Identify which cell holds the provided text, then report its [X, Y] central coordinate. 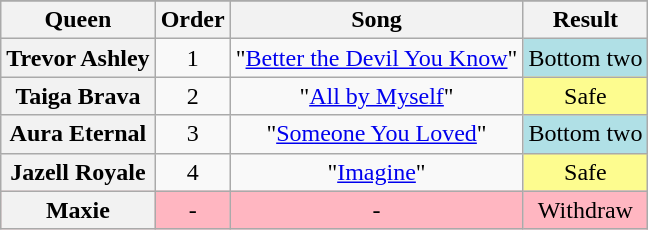
Result [586, 20]
2 [192, 96]
Maxie [78, 210]
"Someone You Loved" [376, 134]
Withdraw [586, 210]
Taiga Brava [78, 96]
4 [192, 172]
3 [192, 134]
"All by Myself" [376, 96]
Queen [78, 20]
"Better the Devil You Know" [376, 58]
Song [376, 20]
Order [192, 20]
Aura Eternal [78, 134]
1 [192, 58]
Jazell Royale [78, 172]
Trevor Ashley [78, 58]
"Imagine" [376, 172]
